Find where the given text appears and provide that cell's center as (X, Y) coordinate. 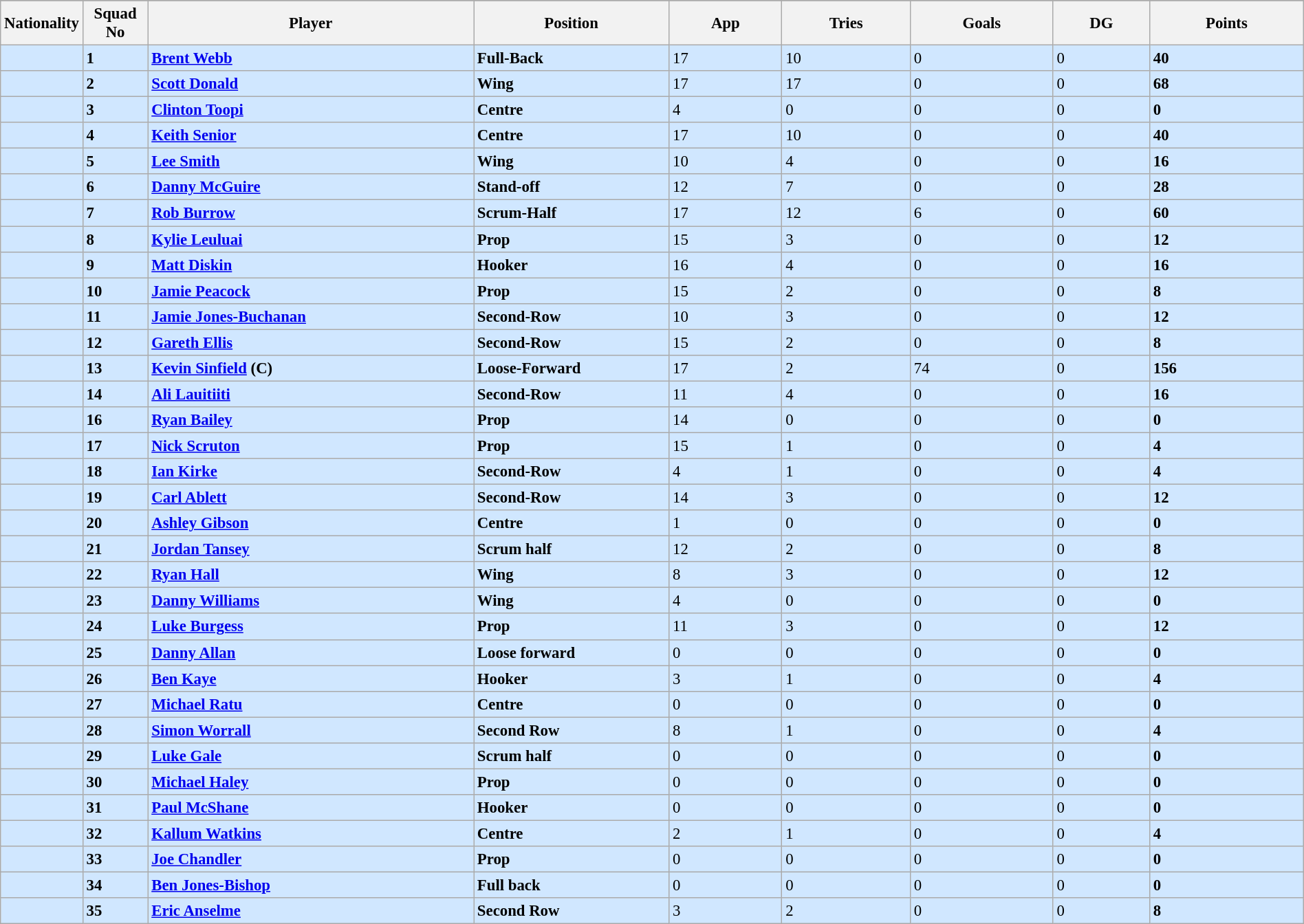
Kallum Watkins (311, 833)
35 (116, 911)
Scrum-Half (572, 213)
Player (311, 23)
Nationality (41, 23)
Loose-Forward (572, 368)
23 (116, 601)
156 (1227, 368)
Luke Gale (311, 756)
21 (116, 549)
Full back (572, 885)
74 (981, 368)
Tries (846, 23)
Stand-off (572, 188)
26 (116, 679)
Paul McShane (311, 808)
Luke Burgess (311, 627)
Squad No (116, 23)
Matt Diskin (311, 265)
25 (116, 652)
31 (116, 808)
18 (116, 472)
App (726, 23)
19 (116, 498)
27 (116, 704)
32 (116, 833)
Goals (981, 23)
Keith Senior (311, 135)
Jordan Tansey (311, 549)
Position (572, 23)
Joe Chandler (311, 859)
Ali Lauitiiti (311, 394)
Danny McGuire (311, 188)
Danny Allan (311, 652)
13 (116, 368)
Clinton Toopi (311, 110)
Gareth Ellis (311, 342)
Ashley Gibson (311, 523)
5 (116, 162)
34 (116, 885)
Kylie Leuluai (311, 239)
Simon Worrall (311, 730)
Scott Donald (311, 84)
Michael Haley (311, 782)
Ben Kaye (311, 679)
Ryan Bailey (311, 420)
Points (1227, 23)
Rob Burrow (311, 213)
22 (116, 575)
Ben Jones-Bishop (311, 885)
Eric Anselme (311, 911)
Jamie Jones-Buchanan (311, 316)
DG (1101, 23)
Nick Scruton (311, 445)
Ian Kirke (311, 472)
Carl Ablett (311, 498)
Michael Ratu (311, 704)
24 (116, 627)
Ryan Hall (311, 575)
60 (1227, 213)
Brent Webb (311, 58)
Kevin Sinfield (C) (311, 368)
33 (116, 859)
20 (116, 523)
Lee Smith (311, 162)
Loose forward (572, 652)
29 (116, 756)
68 (1227, 84)
30 (116, 782)
Full-Back (572, 58)
Jamie Peacock (311, 291)
9 (116, 265)
Danny Williams (311, 601)
